Output the [x, y] coordinate of the center of the cell containing the given text.  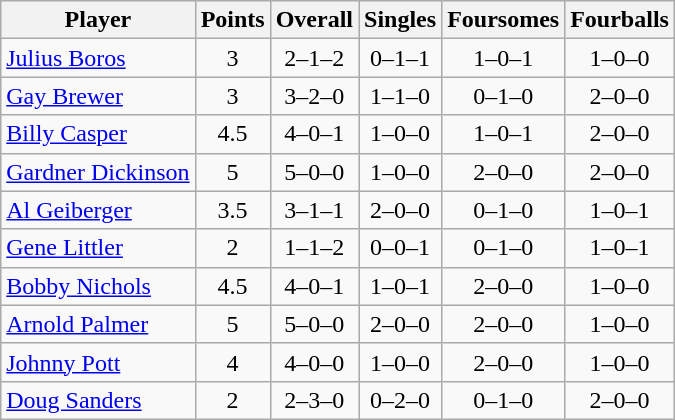
Points [232, 20]
3–2–0 [314, 96]
4 [232, 362]
Overall [314, 20]
1–1–2 [314, 248]
Bobby Nichols [98, 286]
Foursomes [504, 20]
0–1–1 [400, 58]
Gay Brewer [98, 96]
Billy Casper [98, 134]
4–0–0 [314, 362]
0–2–0 [400, 400]
Fourballs [620, 20]
Julius Boros [98, 58]
2–3–0 [314, 400]
Gardner Dickinson [98, 172]
Player [98, 20]
Singles [400, 20]
1–1–0 [400, 96]
Al Geiberger [98, 210]
0–0–1 [400, 248]
Gene Littler [98, 248]
3.5 [232, 210]
Johnny Pott [98, 362]
Arnold Palmer [98, 324]
2–1–2 [314, 58]
3–1–1 [314, 210]
Doug Sanders [98, 400]
